Detect which cell encompasses the target text, then output its [X, Y] center coordinate. 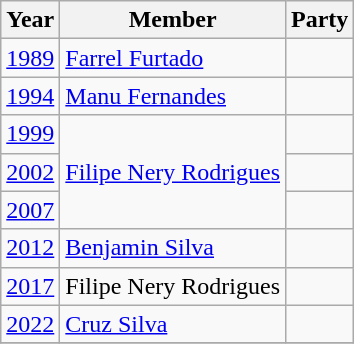
2022 [30, 324]
2007 [30, 210]
Year [30, 20]
Farrel Furtado [173, 58]
Member [173, 20]
Party [320, 20]
1999 [30, 134]
1994 [30, 96]
2012 [30, 248]
Cruz Silva [173, 324]
Benjamin Silva [173, 248]
1989 [30, 58]
2002 [30, 172]
Manu Fernandes [173, 96]
2017 [30, 286]
